Return the [X, Y] coordinate for the center point of the cell that contains the specified text.  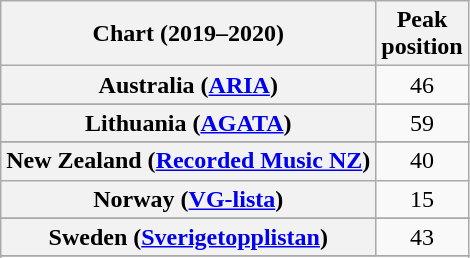
59 [422, 123]
Norway (VG-lista) [188, 199]
Australia (ARIA) [188, 85]
Chart (2019–2020) [188, 34]
Lithuania (AGATA) [188, 123]
43 [422, 237]
Sweden (Sverigetopplistan) [188, 237]
Peakposition [422, 34]
15 [422, 199]
46 [422, 85]
40 [422, 161]
New Zealand (Recorded Music NZ) [188, 161]
